For the text-containing cell, return its midpoint in (x, y) coordinate format. 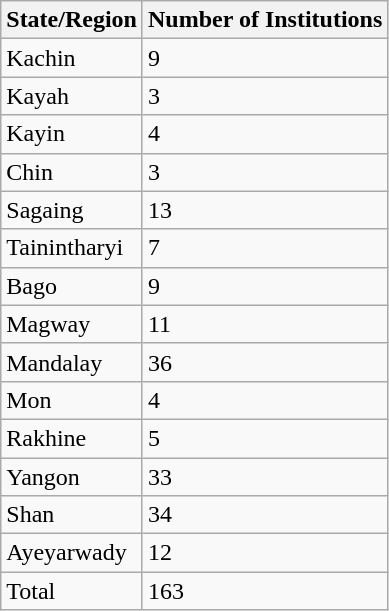
163 (264, 591)
Rakhine (72, 438)
Chin (72, 172)
Magway (72, 324)
12 (264, 553)
Sagaing (72, 210)
11 (264, 324)
36 (264, 362)
Shan (72, 515)
13 (264, 210)
Kachin (72, 58)
Tainintharyi (72, 248)
7 (264, 248)
Yangon (72, 477)
Kayin (72, 134)
34 (264, 515)
State/Region (72, 20)
Ayeyarwady (72, 553)
Mon (72, 400)
Number of Institutions (264, 20)
Kayah (72, 96)
33 (264, 477)
Mandalay (72, 362)
Bago (72, 286)
Total (72, 591)
5 (264, 438)
